Locate the cell with the specified text and output its (x, y) center coordinate. 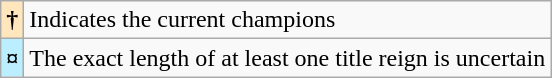
† (12, 20)
The exact length of at least one title reign is uncertain (288, 58)
¤ (12, 58)
Indicates the current champions (288, 20)
